Find where the given text appears and provide that cell's center as [x, y] coordinate. 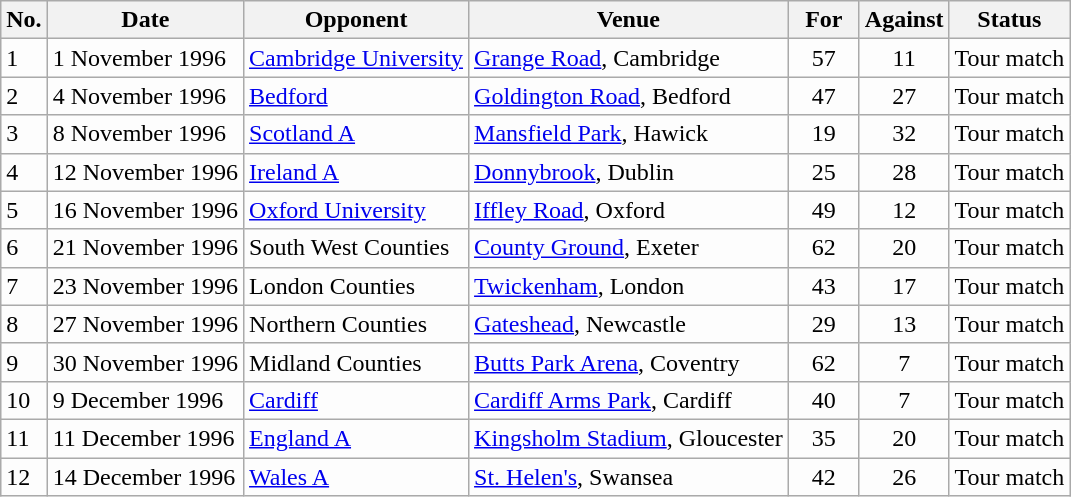
4 November 1996 [145, 96]
27 November 1996 [145, 324]
Gateshead, Newcastle [629, 324]
Wales A [356, 477]
Donnybrook, Dublin [629, 172]
8 [24, 324]
No. [24, 20]
49 [824, 210]
57 [824, 58]
Butts Park Arena, Coventry [629, 362]
Date [145, 20]
Midland Counties [356, 362]
6 [24, 248]
43 [824, 286]
Kingsholm Stadium, Gloucester [629, 438]
Cardiff Arms Park, Cardiff [629, 400]
40 [824, 400]
35 [824, 438]
Against [904, 20]
28 [904, 172]
Venue [629, 20]
Grange Road, Cambridge [629, 58]
10 [24, 400]
5 [24, 210]
Status [1010, 20]
1 November 1996 [145, 58]
Cambridge University [356, 58]
Goldington Road, Bedford [629, 96]
London Counties [356, 286]
South West Counties [356, 248]
3 [24, 134]
Mansfield Park, Hawick [629, 134]
47 [824, 96]
9 [24, 362]
4 [24, 172]
32 [904, 134]
Scotland A [356, 134]
Oxford University [356, 210]
26 [904, 477]
Iffley Road, Oxford [629, 210]
9 December 1996 [145, 400]
St. Helen's, Swansea [629, 477]
17 [904, 286]
29 [824, 324]
19 [824, 134]
Cardiff [356, 400]
12 November 1996 [145, 172]
11 December 1996 [145, 438]
13 [904, 324]
2 [24, 96]
County Ground, Exeter [629, 248]
42 [824, 477]
27 [904, 96]
30 November 1996 [145, 362]
For [824, 20]
Ireland A [356, 172]
Opponent [356, 20]
8 November 1996 [145, 134]
14 December 1996 [145, 477]
16 November 1996 [145, 210]
25 [824, 172]
Northern Counties [356, 324]
1 [24, 58]
21 November 1996 [145, 248]
England A [356, 438]
Twickenham, London [629, 286]
Bedford [356, 96]
23 November 1996 [145, 286]
